Output the [X, Y] coordinate of the center of the cell containing the given text.  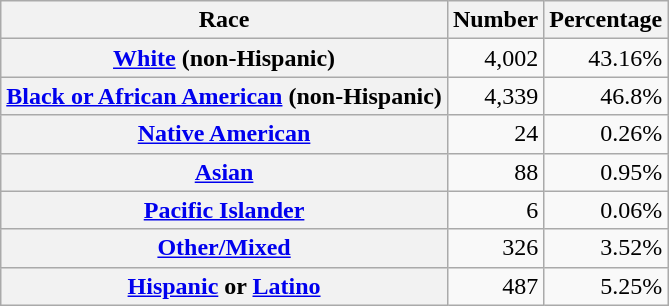
0.95% [606, 172]
4,002 [495, 58]
0.06% [606, 210]
43.16% [606, 58]
5.25% [606, 286]
88 [495, 172]
6 [495, 210]
Other/Mixed [224, 248]
0.26% [606, 134]
326 [495, 248]
4,339 [495, 96]
3.52% [606, 248]
Asian [224, 172]
Hispanic or Latino [224, 286]
Number [495, 20]
Percentage [606, 20]
Race [224, 20]
Pacific Islander [224, 210]
487 [495, 286]
White (non-Hispanic) [224, 58]
Native American [224, 134]
24 [495, 134]
46.8% [606, 96]
Black or African American (non-Hispanic) [224, 96]
